Identify which cell holds the provided text, then report its [X, Y] central coordinate. 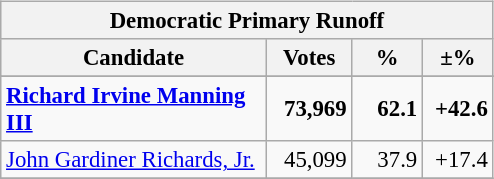
Candidate [134, 58]
Votes [309, 58]
62.1 [388, 110]
% [388, 58]
73,969 [309, 110]
+42.6 [458, 110]
Richard Irvine Manning III [134, 110]
John Gardiner Richards, Jr. [134, 160]
45,099 [309, 160]
±% [458, 58]
Democratic Primary Runoff [247, 21]
+17.4 [458, 160]
37.9 [388, 160]
